From the cell containing the given text, extract its center point as (X, Y) coordinate. 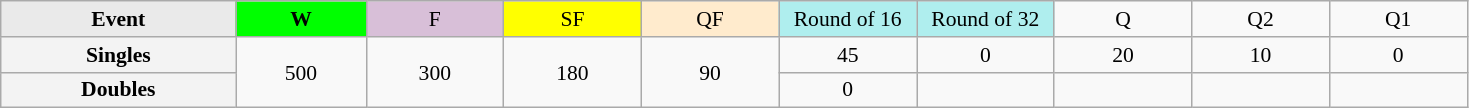
20 (1123, 55)
10 (1261, 55)
Event (118, 19)
300 (435, 72)
Doubles (118, 90)
Round of 16 (848, 19)
45 (848, 55)
Q (1123, 19)
500 (301, 72)
SF (573, 19)
Q2 (1261, 19)
Q1 (1398, 19)
180 (573, 72)
Round of 32 (985, 19)
QF (710, 19)
90 (710, 72)
W (301, 19)
Singles (118, 55)
F (435, 19)
